From the cell containing the given text, extract its center point as (x, y) coordinate. 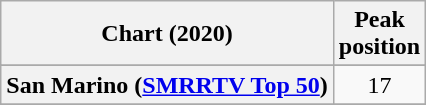
San Marino (SMRRTV Top 50) (168, 85)
17 (379, 85)
Peakposition (379, 34)
Chart (2020) (168, 34)
